Extract the [x, y] coordinate from the center of the cell holding the provided text.  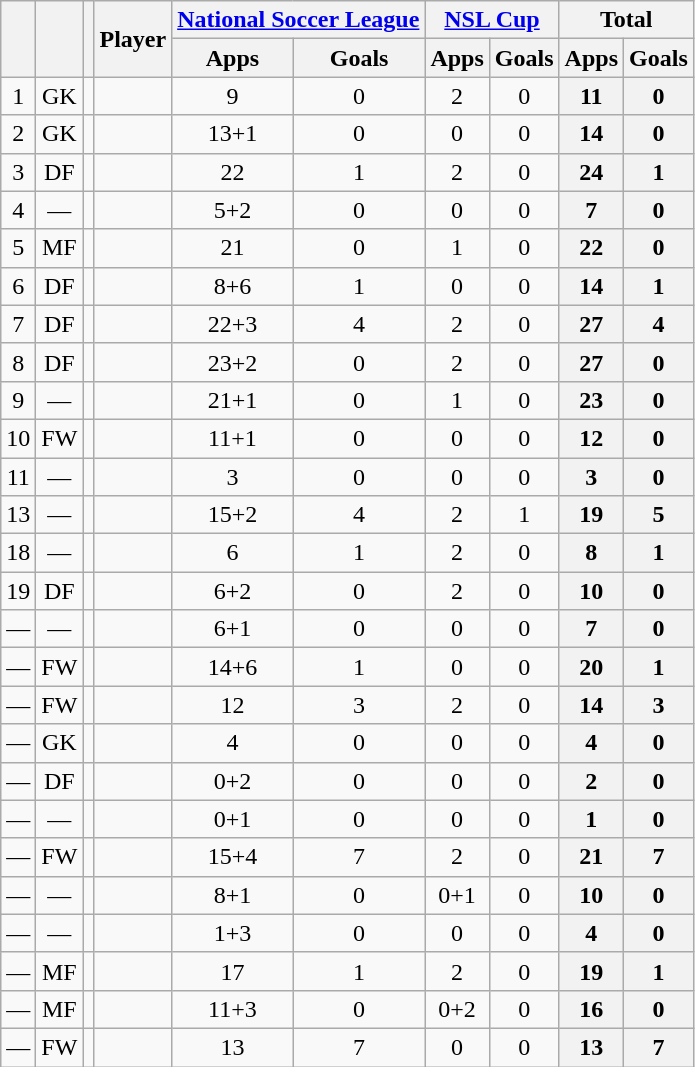
5+2 [233, 210]
23+2 [233, 362]
23 [591, 400]
8+1 [233, 895]
Total [626, 20]
15+4 [233, 857]
15+2 [233, 515]
17 [233, 971]
13+1 [233, 134]
18 [18, 553]
Player [133, 39]
6+1 [233, 629]
NSL Cup [492, 20]
1+3 [233, 933]
14+6 [233, 667]
11+1 [233, 438]
22+3 [233, 324]
National Soccer League [298, 20]
24 [591, 172]
20 [591, 667]
16 [591, 1009]
11+3 [233, 1009]
8+6 [233, 286]
21+1 [233, 400]
6+2 [233, 591]
